Capture the cell that displays the provided text and extract its [x, y] central coordinate. 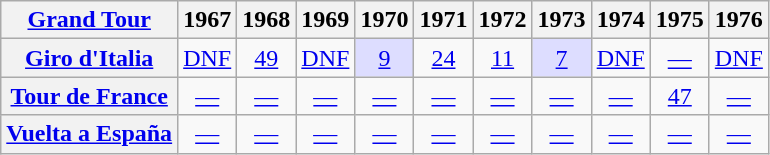
24 [444, 58]
1967 [208, 20]
1976 [738, 20]
Vuelta a España [90, 134]
1970 [384, 20]
49 [266, 58]
7 [562, 58]
1969 [326, 20]
Tour de France [90, 96]
1972 [502, 20]
1975 [680, 20]
Grand Tour [90, 20]
1968 [266, 20]
1973 [562, 20]
1971 [444, 20]
Giro d'Italia [90, 58]
47 [680, 96]
11 [502, 58]
1974 [620, 20]
9 [384, 58]
